Locate the cell with the specified text and output its [x, y] center coordinate. 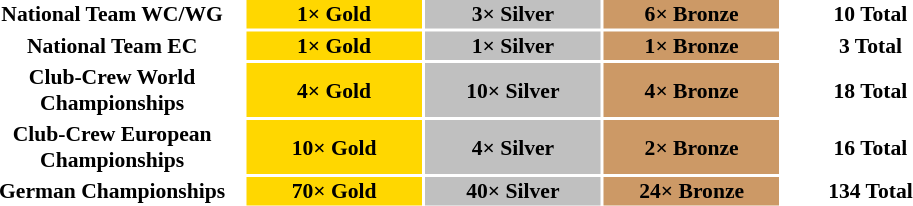
10× Gold [334, 147]
1× Silver [513, 46]
4× Gold [334, 90]
1× Bronze [692, 46]
40× Silver [513, 191]
10× Silver [513, 90]
3× Silver [513, 14]
6× Bronze [692, 14]
24× Bronze [692, 191]
2× Bronze [692, 147]
70× Gold [334, 191]
4× Silver [513, 147]
4× Bronze [692, 90]
